Extract the [x, y] coordinate from the center of the cell holding the provided text.  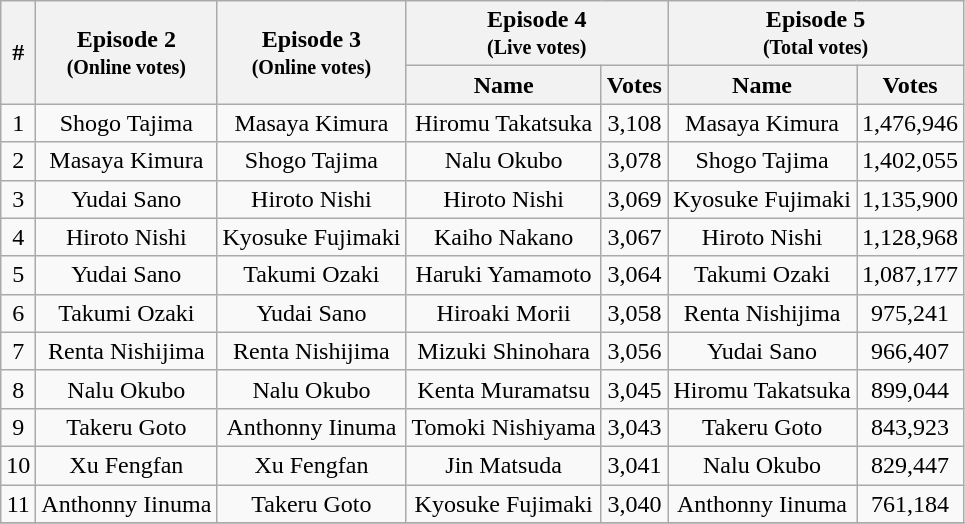
843,923 [910, 427]
Episode 2(Online votes) [126, 52]
Hiroaki Morii [504, 313]
# [18, 52]
975,241 [910, 313]
3,045 [634, 389]
1,402,055 [910, 161]
Episode 5(Total votes) [816, 34]
761,184 [910, 503]
1,087,177 [910, 275]
Tomoki Nishiyama [504, 427]
Haruki Yamamoto [504, 275]
Mizuki Shinohara [504, 351]
Kenta Muramatsu [504, 389]
11 [18, 503]
1 [18, 123]
3,043 [634, 427]
Jin Matsuda [504, 465]
8 [18, 389]
3,056 [634, 351]
3,108 [634, 123]
1,135,900 [910, 199]
966,407 [910, 351]
1,476,946 [910, 123]
7 [18, 351]
3,067 [634, 237]
3,058 [634, 313]
Episode 3(Online votes) [312, 52]
3 [18, 199]
4 [18, 237]
899,044 [910, 389]
3,040 [634, 503]
6 [18, 313]
5 [18, 275]
829,447 [910, 465]
2 [18, 161]
Kaiho Nakano [504, 237]
3,041 [634, 465]
3,064 [634, 275]
10 [18, 465]
Episode 4(Live votes) [537, 34]
1,128,968 [910, 237]
3,078 [634, 161]
3,069 [634, 199]
9 [18, 427]
